Locate the cell with the specified text and output its (x, y) center coordinate. 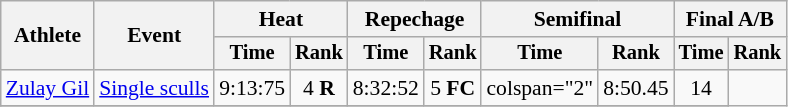
Athlete (48, 36)
8:50.45 (636, 88)
Event (154, 36)
colspan="2" (540, 88)
4 R (319, 88)
Final A/B (730, 19)
5 FC (453, 88)
Semifinal (577, 19)
9:13:75 (252, 88)
Repechage (415, 19)
14 (702, 88)
Zulay Gil (48, 88)
Single sculls (154, 88)
Heat (281, 19)
8:32:52 (386, 88)
